Extract the [x, y] coordinate from the center of the cell holding the provided text.  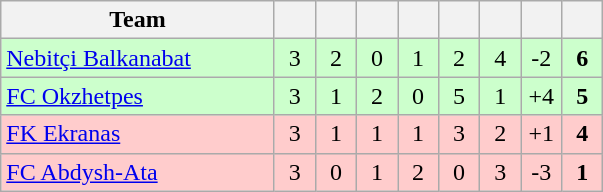
+4 [542, 96]
-2 [542, 58]
6 [582, 58]
FK Ekranas [138, 134]
-3 [542, 172]
FC Okzhetpes [138, 96]
+1 [542, 134]
Nebitçi Balkanabat [138, 58]
FC Abdysh-Ata [138, 172]
Team [138, 20]
